Locate the cell with the specified text and output its [X, Y] center coordinate. 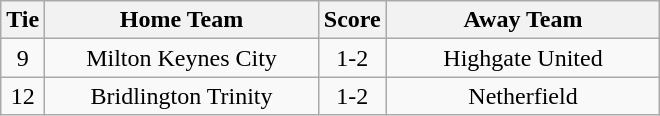
Home Team [182, 20]
Tie [23, 20]
Away Team [523, 20]
12 [23, 96]
Highgate United [523, 58]
Score [352, 20]
Bridlington Trinity [182, 96]
9 [23, 58]
Milton Keynes City [182, 58]
Netherfield [523, 96]
